Scan for the cell matching the given text and deliver its (x, y) coordinate at center. 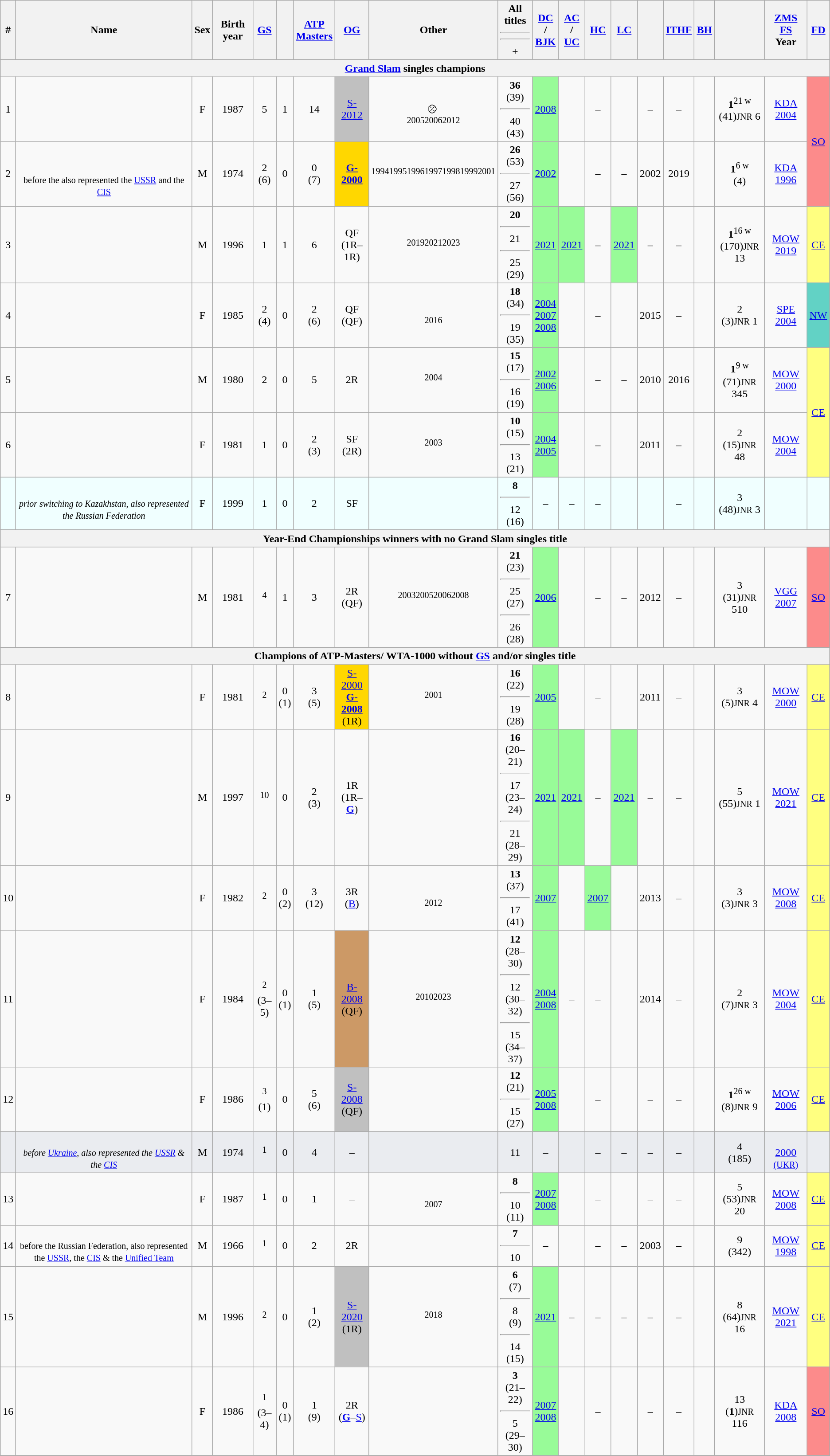
QF(1R–1R) (352, 245)
ITHF (679, 30)
S-2000G-2008(1R) (352, 697)
LC (624, 30)
2013 (650, 898)
2004 (434, 380)
3(21–22)5(29–30) (515, 1411)
Grand Slam singles champions (415, 68)
20052008 (545, 1100)
VGG2007 (786, 597)
2(15)JNR 48 (740, 445)
8 (8, 697)
QF(QF) (352, 315)
5(53)JNR 20 (740, 1199)
0(2) (285, 898)
MOW1998 (786, 1246)
GS (264, 30)
20042005 (545, 445)
2018 (434, 1317)
16 (22)19 (28) (515, 697)
3(5)JNR 4 (740, 697)
2(4) (264, 315)
36(39)40(43) (515, 109)
B-2008(QF) (352, 999)
812(16) (515, 504)
NW (818, 315)
MOW2006 (786, 1100)
9 (8, 798)
2015 (650, 315)
AC/UC (572, 30)
KDA2004 (786, 109)
4(185) (740, 1152)
1980 (233, 380)
126 w(8)JNR 9 (740, 1100)
1984 (233, 999)
1997 (233, 798)
1R(1R–G) (352, 798)
5(6) (314, 1100)
121 w(41)JNR 6 (740, 109)
12 (21)15 (27) (515, 1100)
5(55)JNR 1 (740, 798)
2008 (545, 109)
1994199519961997199819992001 (434, 174)
3(3)JNR 3 (740, 898)
1(3–4) (264, 1411)
Champions of ATP-Masters/ WTA-1000 without GS and/or singles title (415, 656)
HC (598, 30)
20102023 (434, 999)
⛒200520062012 (434, 109)
Birth year (233, 30)
3(5) (314, 697)
3R (B) (352, 898)
KDA1996 (786, 174)
1(5) (314, 999)
16 w(4) (740, 174)
9(342) (740, 1246)
BH (705, 30)
MOW2019 (786, 245)
before the also represented the USSR and the CIS (104, 174)
before the Russian Federation, also represented the USSR, the CIS & the Unified Team (104, 1246)
3(12) (314, 898)
810(11) (515, 1199)
0(7) (314, 174)
before Ukraine, also represented the USSR & the CIS (104, 1152)
2001 (434, 697)
SPE2004 (786, 315)
prior switching to Kazakhstan, also represented the Russian Federation (104, 504)
13 (37)17 (41) (515, 898)
202125(29) (515, 245)
12 (8, 1100)
15 (8, 1317)
FD (818, 30)
13 (8, 1199)
1985 (233, 315)
2000 (UKR) (786, 1152)
2006 (545, 597)
200420072008 (545, 315)
S-2012 (352, 109)
OG (352, 30)
1982 (233, 898)
SF(2R) (352, 445)
S-2008(QF) (352, 1100)
1999 (233, 504)
20042008 (545, 999)
# (8, 30)
2003200520062008 (434, 597)
2019 (679, 174)
SF (352, 504)
16 (20–21)17(23–24)21(28–29) (515, 798)
19 w(71)JNR 345 (740, 380)
21(23)25(27)26(28) (515, 597)
8(64)JNR 16 (740, 1317)
10(15)13(21) (515, 445)
Name (104, 30)
26(53)27(56) (515, 174)
1966 (233, 1246)
ATPMasters (314, 30)
18(34)19(35) (515, 315)
6(7)8(9)14(15) (515, 1317)
3(1) (264, 1100)
S-2020(1R) (352, 1317)
Other (434, 30)
DC/BJK (545, 30)
15(17)16(19) (515, 380)
KDA2008 (786, 1411)
13(1)JNR 116 (740, 1411)
ZMSFSYear (786, 30)
116 w(170)JNR 13 (740, 245)
2010 (650, 380)
16 (8, 1411)
Sex (202, 30)
G-2000 (352, 174)
201920212023 (434, 245)
2005 (545, 697)
2(7)JNR 3 (740, 999)
3(48)JNR 3 (740, 504)
2R(G–S) (352, 1411)
3(31)JNR 510 (740, 597)
1(9) (314, 1411)
2(3)JNR 1 (740, 315)
2R(QF) (352, 597)
2014 (650, 999)
7 (8, 597)
20022006 (545, 380)
12 (28–30)12(30–32)15 (34–37) (515, 999)
All titles+ (515, 30)
1(2) (314, 1317)
2(3–5) (264, 999)
710 (515, 1246)
Year-End Championships winners with no Grand Slam singles title (415, 538)
